Detect which cell encompasses the target text, then output its (X, Y) center coordinate. 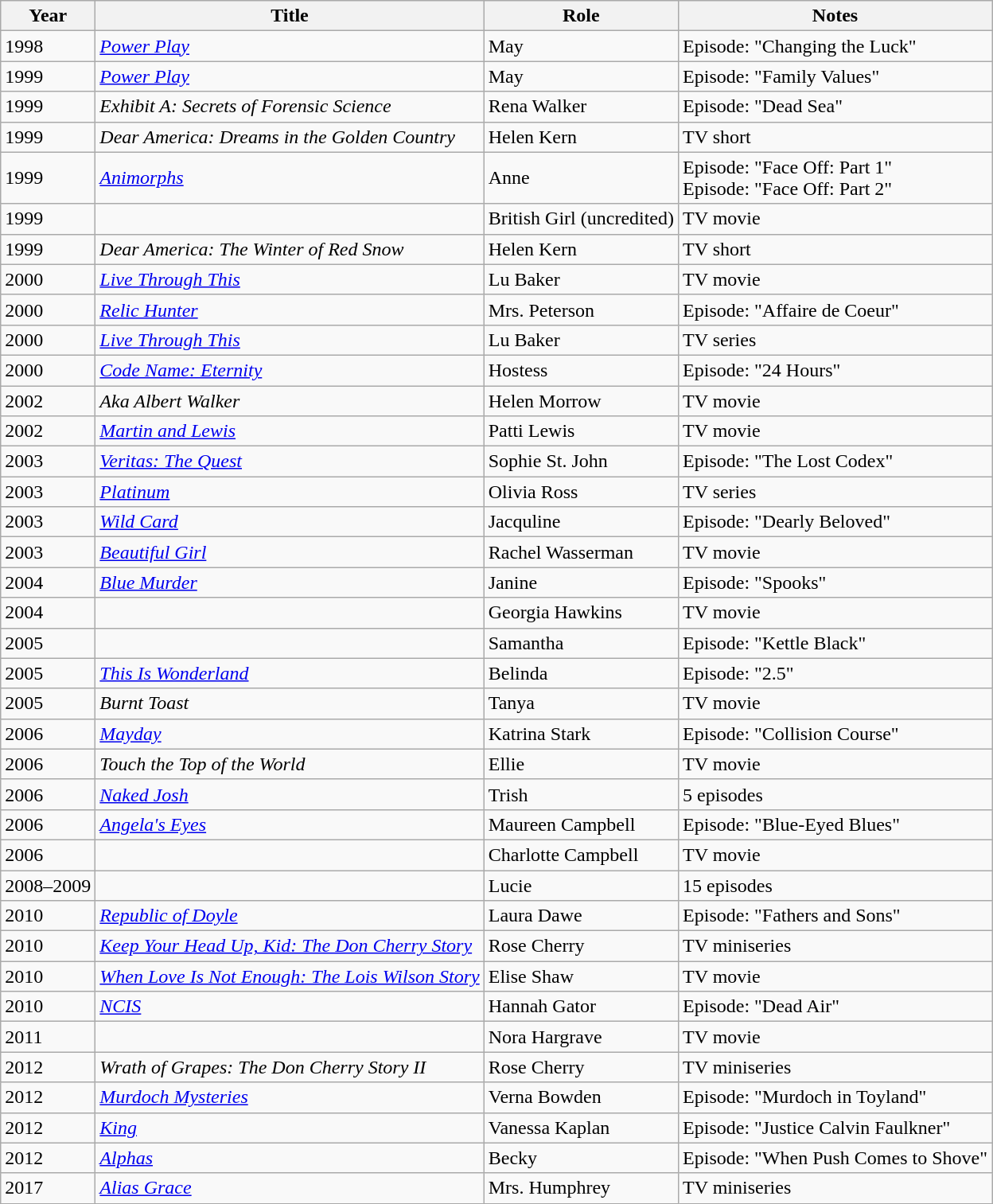
Exhibit A: Secrets of Forensic Science (290, 107)
Beautiful Girl (290, 552)
Jacquline (581, 522)
Animorphs (290, 178)
Alphas (290, 1158)
Laura Dawe (581, 916)
Angela's Eyes (290, 824)
Episode: "Family Values" (835, 76)
Verna Bowden (581, 1097)
Notes (835, 16)
Mrs. Peterson (581, 310)
Patti Lewis (581, 431)
Vanessa Kaplan (581, 1128)
Anne (581, 178)
Tanya (581, 703)
Wrath of Grapes: The Don Cherry Story II (290, 1067)
Platinum (290, 492)
Janine (581, 583)
Episode: "When Push Comes to Shove" (835, 1158)
Helen Morrow (581, 400)
When Love Is Not Enough: The Lois Wilson Story (290, 976)
15 episodes (835, 886)
Charlotte Campbell (581, 855)
Code Name: Eternity (290, 370)
2011 (48, 1037)
This Is Wonderland (290, 673)
Katrina Stark (581, 734)
Episode: "Murdoch in Toyland" (835, 1097)
Lucie (581, 886)
Episode: "Face Off: Part 1"Episode: "Face Off: Part 2" (835, 178)
Georgia Hawkins (581, 613)
Episode: "Changing the Luck" (835, 46)
Veritas: The Quest (290, 462)
Ellie (581, 764)
5 episodes (835, 794)
Alias Grace (290, 1188)
1998 (48, 46)
Dear America: Dreams in the Golden Country (290, 137)
2008–2009 (48, 886)
King (290, 1128)
Sophie St. John (581, 462)
Episode: "Spooks" (835, 583)
NCIS (290, 1007)
Samantha (581, 643)
Keep Your Head Up, Kid: The Don Cherry Story (290, 946)
Year (48, 16)
Olivia Ross (581, 492)
Relic Hunter (290, 310)
Episode: "The Lost Codex" (835, 462)
Trish (581, 794)
Murdoch Mysteries (290, 1097)
Episode: "Dead Air" (835, 1007)
Role (581, 16)
Episode: "Dead Sea" (835, 107)
Episode: "Blue-Eyed Blues" (835, 824)
Becky (581, 1158)
Episode: "Fathers and Sons" (835, 916)
Rachel Wasserman (581, 552)
Episode: "2.5" (835, 673)
British Girl (uncredited) (581, 219)
Episode: "Collision Course" (835, 734)
Naked Josh (290, 794)
Republic of Doyle (290, 916)
Elise Shaw (581, 976)
Rena Walker (581, 107)
Episode: "Justice Calvin Faulkner" (835, 1128)
Hannah Gator (581, 1007)
Touch the Top of the World (290, 764)
Dear America: The Winter of Red Snow (290, 249)
Wild Card (290, 522)
2017 (48, 1188)
Belinda (581, 673)
Aka Albert Walker (290, 400)
Episode: "24 Hours" (835, 370)
Mayday (290, 734)
Burnt Toast (290, 703)
Hostess (581, 370)
Nora Hargrave (581, 1037)
Episode: "Dearly Beloved" (835, 522)
Mrs. Humphrey (581, 1188)
Title (290, 16)
Blue Murder (290, 583)
Episode: "Affaire de Coeur" (835, 310)
Maureen Campbell (581, 824)
Martin and Lewis (290, 431)
Episode: "Kettle Black" (835, 643)
